Return [x, y] of the center of cell containing provided text 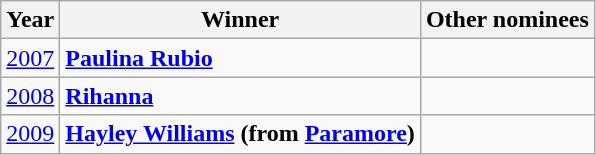
Winner [240, 20]
2007 [30, 58]
Year [30, 20]
Rihanna [240, 96]
Hayley Williams (from Paramore) [240, 134]
2008 [30, 96]
2009 [30, 134]
Paulina Rubio [240, 58]
Other nominees [507, 20]
